Provide the [x, y] coordinate of the cell's center where the given text is located.  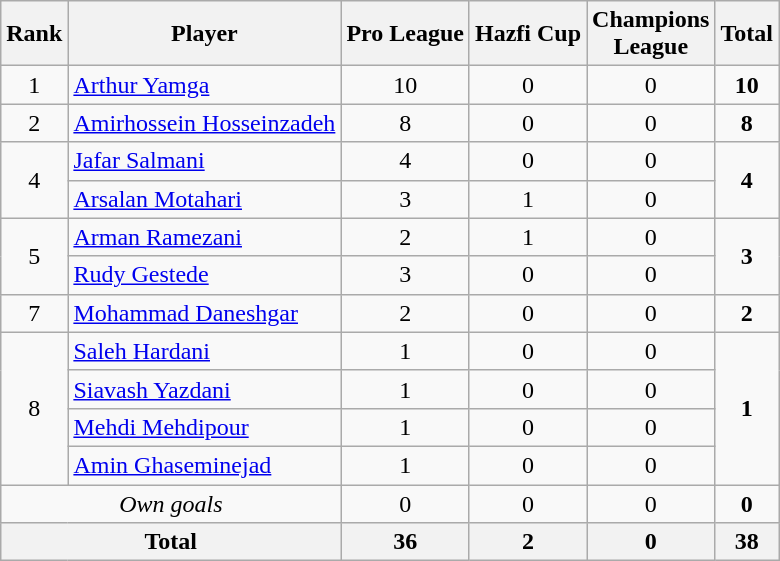
Own goals [171, 503]
Rudy Gestede [204, 275]
Siavash Yazdani [204, 389]
Arman Ramezani [204, 237]
Arthur Yamga [204, 85]
36 [406, 542]
Mohammad Daneshgar [204, 313]
38 [747, 542]
7 [34, 313]
Hazfi Cup [528, 34]
Pro League [406, 34]
ChampionsLeague [651, 34]
Saleh Hardani [204, 351]
Jafar Salmani [204, 161]
Player [204, 34]
Amin Ghaseminejad [204, 465]
5 [34, 256]
Rank [34, 34]
Arsalan Motahari [204, 199]
Amirhossein Hosseinzadeh [204, 123]
Mehdi Mehdipour [204, 427]
